Return (X, Y) of the center of cell containing provided text 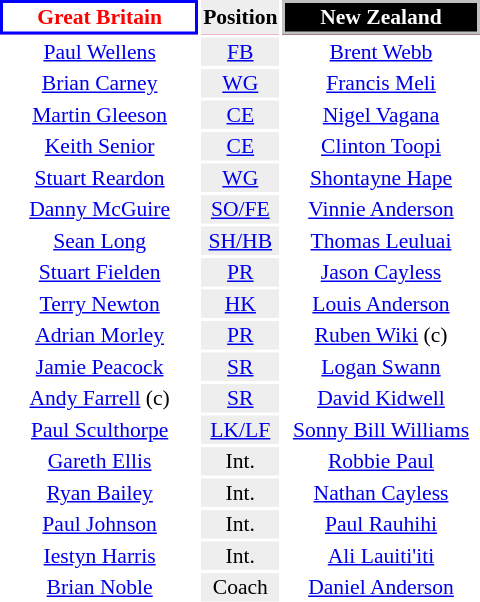
New Zealand (381, 17)
Vinnie Anderson (381, 209)
Logan Swann (381, 366)
Coach (240, 587)
Paul Johnson (100, 524)
Nigel Vagana (381, 114)
Iestyn Harris (100, 556)
Clinton Toopi (381, 146)
Brent Webb (381, 52)
Ryan Bailey (100, 492)
SO/FE (240, 209)
Terry Newton (100, 304)
FB (240, 52)
Francis Meli (381, 83)
Keith Senior (100, 146)
Martin Gleeson (100, 114)
Brian Carney (100, 83)
Sean Long (100, 240)
Paul Wellens (100, 52)
Brian Noble (100, 587)
Ali Lauiti'iti (381, 556)
Ruben Wiki (c) (381, 335)
Sonny Bill Williams (381, 430)
Adrian Morley (100, 335)
Danny McGuire (100, 209)
Andy Farrell (c) (100, 398)
SH/HB (240, 240)
Position (240, 17)
Great Britain (100, 17)
Paul Sculthorpe (100, 430)
Jason Cayless (381, 272)
Nathan Cayless (381, 492)
David Kidwell (381, 398)
HK (240, 304)
Robbie Paul (381, 461)
Stuart Fielden (100, 272)
Paul Rauhihi (381, 524)
Thomas Leuluai (381, 240)
Gareth Ellis (100, 461)
Stuart Reardon (100, 178)
LK/LF (240, 430)
Louis Anderson (381, 304)
Daniel Anderson (381, 587)
Jamie Peacock (100, 366)
Shontayne Hape (381, 178)
